Output the [x, y] coordinate of the center of the cell containing the given text.  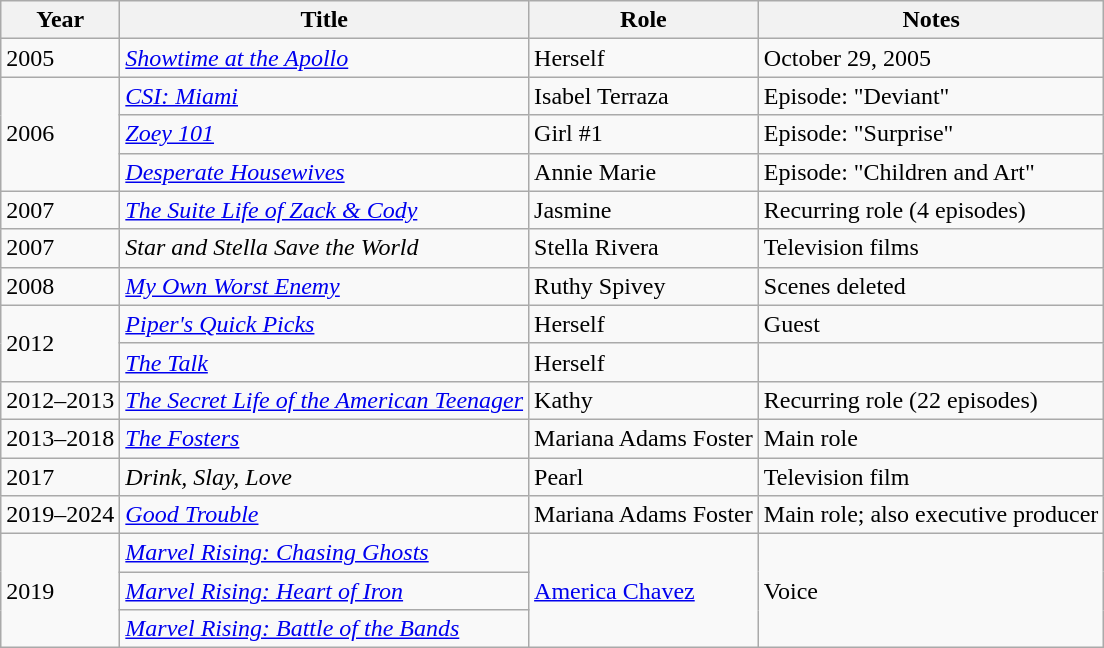
Desperate Housewives [324, 172]
The Secret Life of the American Teenager [324, 400]
Year [60, 20]
Main role; also executive producer [931, 515]
The Fosters [324, 438]
Jasmine [644, 210]
Marvel Rising: Battle of the Bands [324, 629]
2005 [60, 58]
Television films [931, 248]
2006 [60, 134]
Notes [931, 20]
Role [644, 20]
Piper's Quick Picks [324, 324]
Kathy [644, 400]
Marvel Rising: Chasing Ghosts [324, 553]
2012 [60, 343]
2008 [60, 286]
Showtime at the Apollo [324, 58]
Pearl [644, 477]
2013–2018 [60, 438]
Zoey 101 [324, 134]
2012–2013 [60, 400]
Ruthy Spivey [644, 286]
Good Trouble [324, 515]
Isabel Terraza [644, 96]
The Suite Life of Zack & Cody [324, 210]
Scenes deleted [931, 286]
Voice [931, 591]
Title [324, 20]
Television film [931, 477]
Main role [931, 438]
CSI: Miami [324, 96]
October 29, 2005 [931, 58]
Marvel Rising: Heart of Iron [324, 591]
The Talk [324, 362]
Drink, Slay, Love [324, 477]
2017 [60, 477]
Stella Rivera [644, 248]
2019–2024 [60, 515]
Guest [931, 324]
My Own Worst Enemy [324, 286]
Girl #1 [644, 134]
2019 [60, 591]
Annie Marie [644, 172]
Star and Stella Save the World [324, 248]
Recurring role (4 episodes) [931, 210]
America Chavez [644, 591]
Episode: "Surprise" [931, 134]
Recurring role (22 episodes) [931, 400]
Episode: "Children and Art" [931, 172]
Episode: "Deviant" [931, 96]
